Detect which cell encompasses the target text, then output its (x, y) center coordinate. 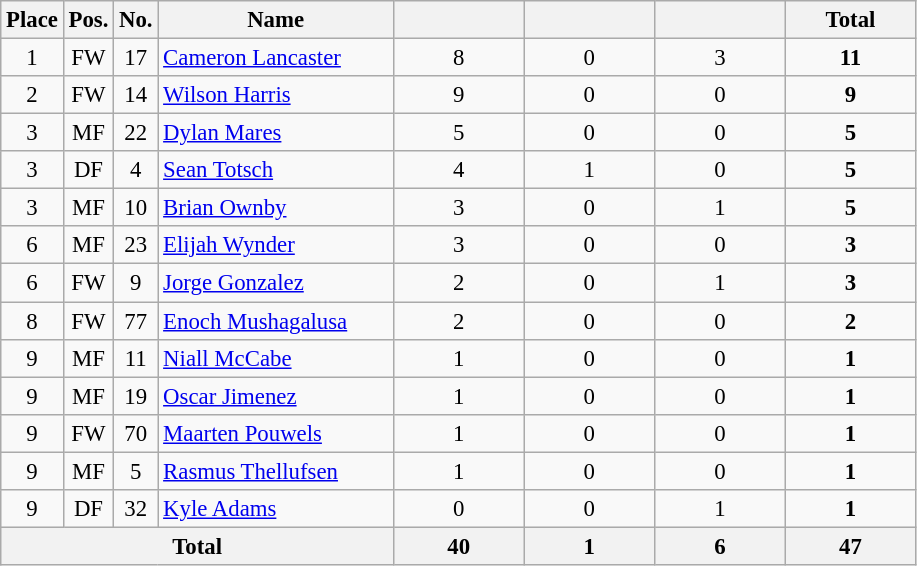
Maarten Pouwels (276, 433)
Kyle Adams (276, 509)
47 (850, 546)
19 (136, 396)
Pos. (88, 20)
10 (136, 208)
Sean Totsch (276, 170)
Rasmus Thellufsen (276, 471)
77 (136, 321)
Wilson Harris (276, 95)
23 (136, 245)
Oscar Jimenez (276, 396)
32 (136, 509)
Jorge Gonzalez (276, 283)
70 (136, 433)
14 (136, 95)
Enoch Mushagalusa (276, 321)
No. (136, 20)
Brian Ownby (276, 208)
40 (458, 546)
22 (136, 133)
Dylan Mares (276, 133)
Niall McCabe (276, 358)
Elijah Wynder (276, 245)
17 (136, 58)
Cameron Lancaster (276, 58)
Name (276, 20)
Place (32, 20)
